Determine the [X, Y] coordinate at the center of the cell enclosing the given text.  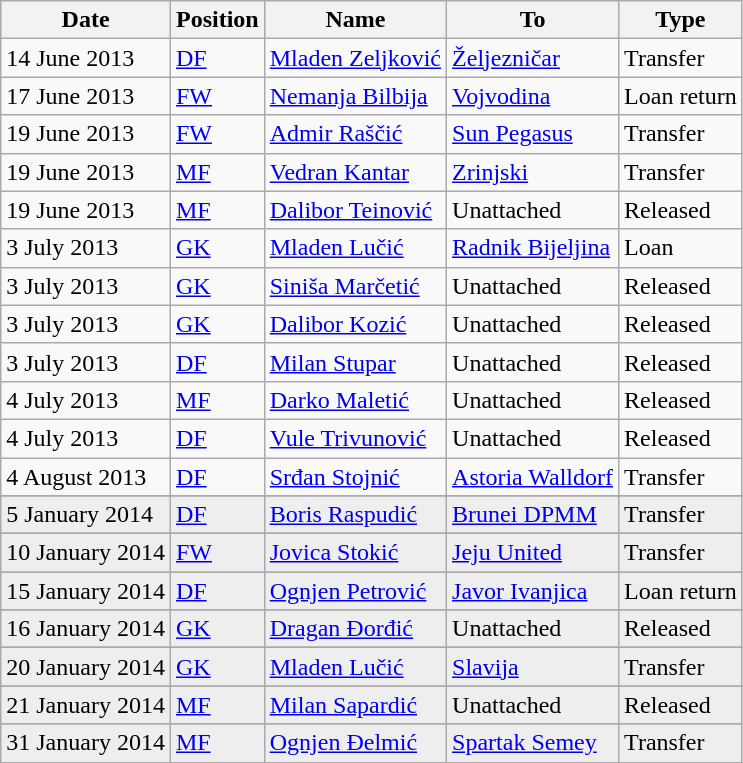
Nemanja Bilbija [355, 96]
Željezničar [533, 58]
Dalibor Teinović [355, 210]
Slavija [533, 667]
10 January 2014 [86, 553]
16 January 2014 [86, 629]
Vojvodina [533, 96]
To [533, 20]
Type [681, 20]
Loan [681, 248]
Vedran Kantar [355, 172]
Spartak Semey [533, 743]
Milan Stupar [355, 362]
Name [355, 20]
Dalibor Kozić [355, 324]
14 June 2013 [86, 58]
Ognjen Petrović [355, 591]
15 January 2014 [86, 591]
Srđan Stojnić [355, 477]
Darko Maletić [355, 400]
Siniša Marčetić [355, 286]
21 January 2014 [86, 705]
5 January 2014 [86, 515]
Ognjen Đelmić [355, 743]
Date [86, 20]
17 June 2013 [86, 96]
20 January 2014 [86, 667]
Brunei DPMM [533, 515]
Admir Raščić [355, 134]
Vule Trivunović [355, 438]
Boris Raspudić [355, 515]
4 August 2013 [86, 477]
Zrinjski [533, 172]
Mladen Zeljković [355, 58]
Jeju United [533, 553]
Milan Sapardić [355, 705]
Radnik Bijeljina [533, 248]
31 January 2014 [86, 743]
Dragan Đorđić [355, 629]
Jovica Stokić [355, 553]
Sun Pegasus [533, 134]
Astoria Walldorf [533, 477]
Position [217, 20]
Javor Ivanjica [533, 591]
